Output the (x, y) coordinate of the center of the cell containing the given text.  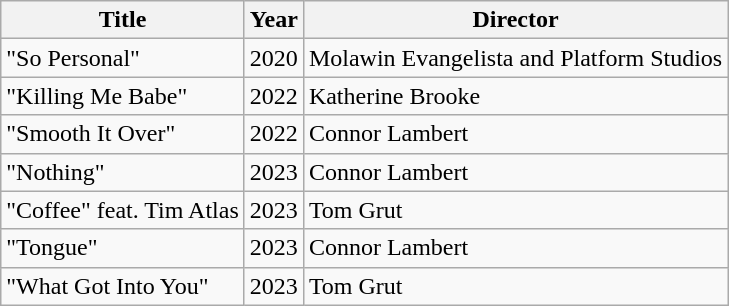
2020 (274, 58)
"Tongue" (123, 248)
Year (274, 20)
Director (515, 20)
Molawin Evangelista and Platform Studios (515, 58)
"Coffee" feat. Tim Atlas (123, 210)
Katherine Brooke (515, 96)
"Nothing" (123, 172)
"Killing Me Babe" (123, 96)
"Smooth It Over" (123, 134)
Title (123, 20)
"What Got Into You" (123, 286)
"So Personal" (123, 58)
